Pinpoint the cell where the given text exists, returning its (X, Y) midpoint coordinate. 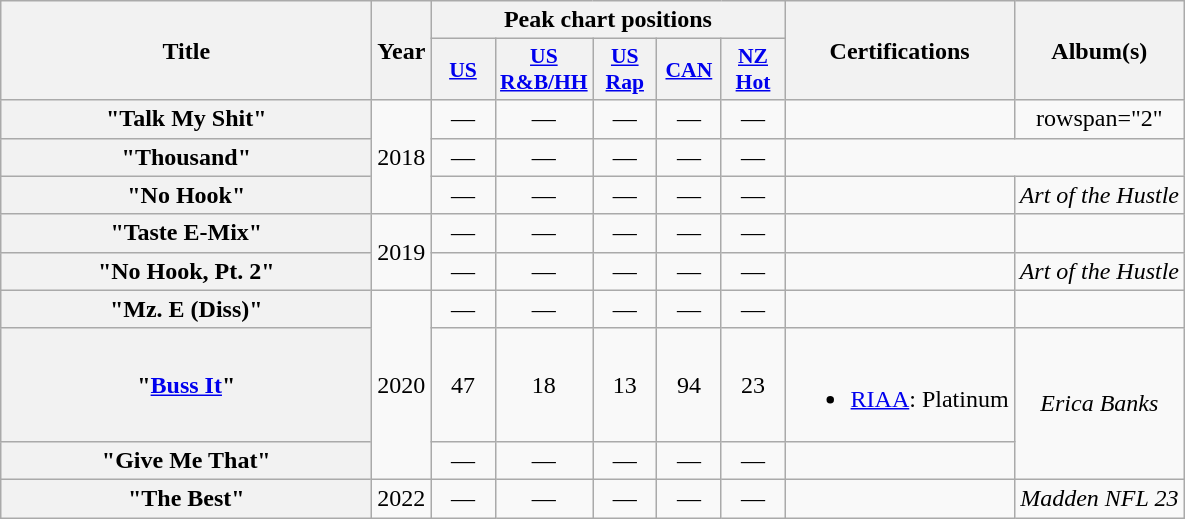
Year (402, 50)
2020 (402, 384)
"No Hook" (186, 195)
Madden NFL 23 (1099, 498)
"The Best" (186, 498)
"Thousand" (186, 157)
USRap (625, 70)
Album(s) (1099, 50)
2022 (402, 498)
2018 (402, 157)
"No Hook, Pt. 2" (186, 271)
47 (463, 384)
"Taste E-Mix" (186, 233)
Erica Banks (1099, 404)
NZHot (753, 70)
Title (186, 50)
USR&B/HH (544, 70)
"Talk My Shit" (186, 119)
"Mz. E (Diss)" (186, 309)
94 (689, 384)
rowspan="2" (1099, 119)
"Buss It" (186, 384)
Certifications (900, 50)
Peak chart positions (608, 20)
23 (753, 384)
2019 (402, 252)
18 (544, 384)
US (463, 70)
RIAA: Platinum (900, 384)
"Give Me That" (186, 460)
13 (625, 384)
CAN (689, 70)
